Pinpoint the cell where the given text exists, returning its (x, y) midpoint coordinate. 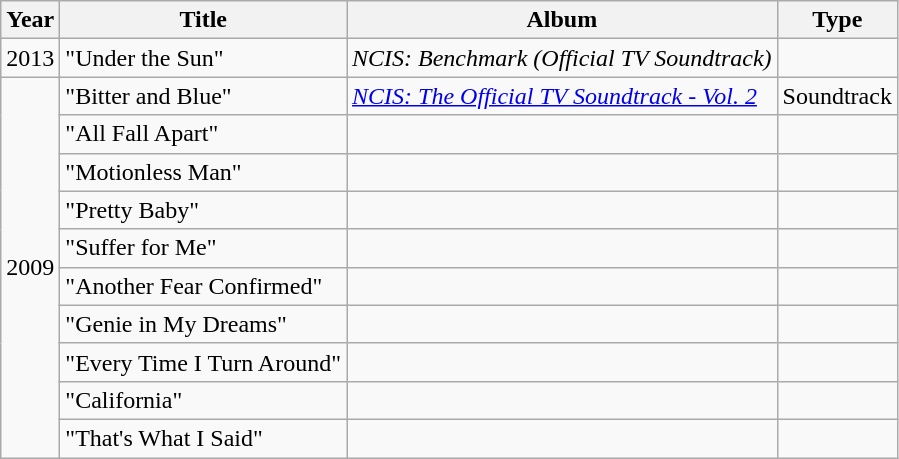
"Suffer for Me" (204, 248)
"Bitter and Blue" (204, 96)
"Pretty Baby" (204, 210)
NCIS: Benchmark (Official TV Soundtrack) (562, 58)
"Another Fear Confirmed" (204, 286)
Soundtrack (837, 96)
2013 (30, 58)
"Motionless Man" (204, 172)
"Genie in My Dreams" (204, 324)
"That's What I Said" (204, 438)
Title (204, 20)
2009 (30, 268)
"Under the Sun" (204, 58)
NCIS: The Official TV Soundtrack - Vol. 2 (562, 96)
Type (837, 20)
Year (30, 20)
"All Fall Apart" (204, 134)
"California" (204, 400)
"Every Time I Turn Around" (204, 362)
Album (562, 20)
